Pinpoint the cell where the given text exists, returning its (X, Y) midpoint coordinate. 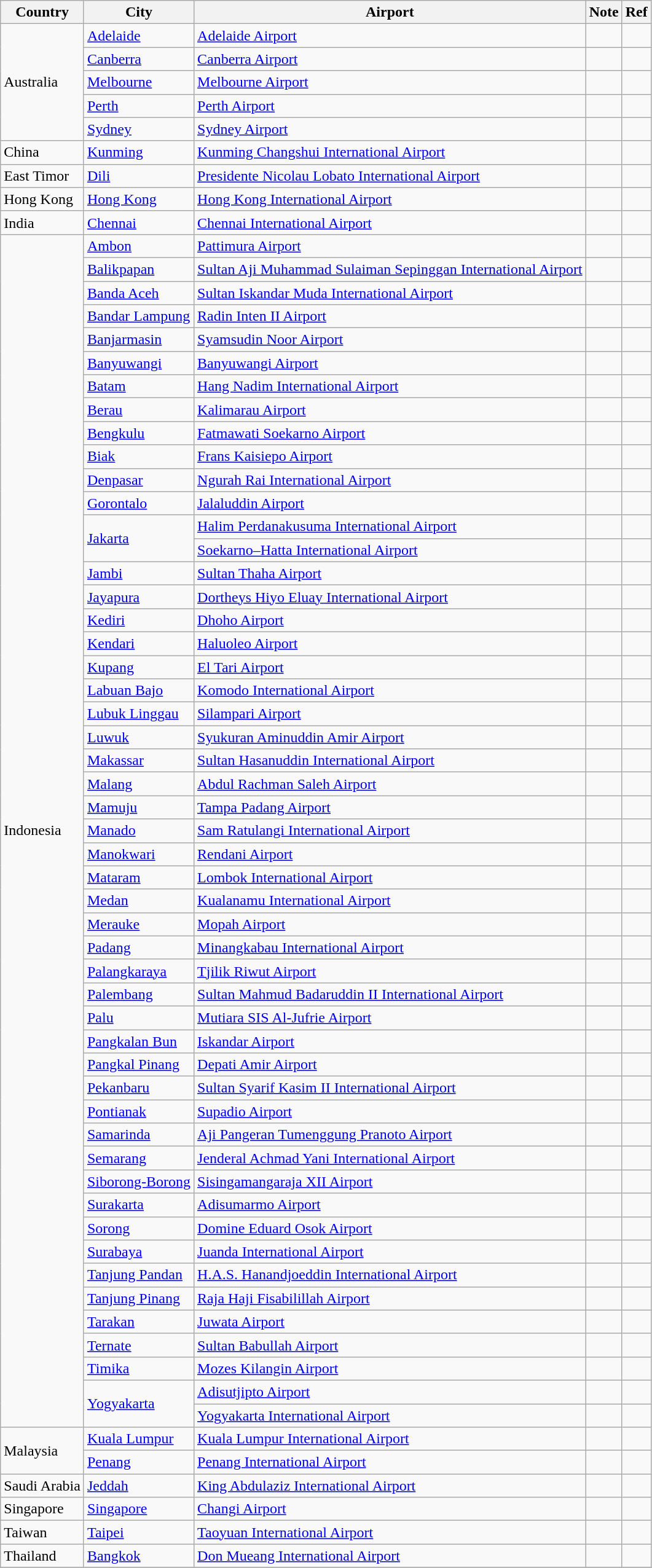
Ambon (139, 246)
Hang Nadim International Airport (390, 386)
Adisumarmo Airport (390, 1205)
Frans Kaisiepo Airport (390, 457)
Tampa Padang Airport (390, 807)
Syukuran Aminuddin Amir Airport (390, 737)
Kuala Lumpur (139, 1439)
Lombok International Airport (390, 877)
Hong Kong International Airport (390, 199)
Manokwari (139, 854)
Balikpapan (139, 269)
Semarang (139, 1158)
Palangkaraya (139, 971)
Sultan Mahmud Badaruddin II International Airport (390, 994)
Haluoleo Airport (390, 643)
City (139, 12)
Sorong (139, 1228)
Depati Amir Airport (390, 1065)
Kunming (139, 152)
Sydney (139, 129)
Siborong-Borong (139, 1182)
Soekarno–Hatta International Airport (390, 550)
Sultan Aji Muhammad Sulaiman Sepinggan International Airport (390, 269)
India (42, 222)
Medan (139, 901)
Kupang (139, 667)
Sultan Syarif Kasim II International Airport (390, 1088)
Dhoho Airport (390, 620)
Berau (139, 410)
Taiwan (42, 1532)
Silampari Airport (390, 714)
Canberra Airport (390, 59)
Sultan Hasanuddin International Airport (390, 761)
Banyuwangi (139, 363)
Kediri (139, 620)
Minangkabau International Airport (390, 947)
Dili (139, 176)
Jayapura (139, 597)
Samarinda (139, 1135)
Tjilik Riwut Airport (390, 971)
Bangkok (139, 1556)
Halim Perdanakusuma International Airport (390, 527)
Melbourne (139, 82)
Canberra (139, 59)
Bengkulu (139, 433)
Kunming Changshui International Airport (390, 152)
Malang (139, 784)
Supadio Airport (390, 1111)
Taipei (139, 1532)
Palembang (139, 994)
Manado (139, 831)
Raja Haji Fisabilillah Airport (390, 1298)
Perth (139, 106)
Mataram (139, 877)
Pangkalan Bun (139, 1041)
Radin Inten II Airport (390, 316)
Sultan Babullah Airport (390, 1345)
Melbourne Airport (390, 82)
Sultan Iskandar Muda International Airport (390, 293)
Banyuwangi Airport (390, 363)
Makassar (139, 761)
Lubuk Linggau (139, 714)
Gorontalo (139, 503)
Banjarmasin (139, 340)
Chennai International Airport (390, 222)
Jalaluddin Airport (390, 503)
Pangkal Pinang (139, 1065)
Adisutjipto Airport (390, 1392)
Juanda International Airport (390, 1252)
Jakarta (139, 538)
Kalimarau Airport (390, 410)
Banda Aceh (139, 293)
Merauke (139, 924)
Pekanbaru (139, 1088)
Batam (139, 386)
Juwata Airport (390, 1322)
Perth Airport (390, 106)
Sisingamangaraja XII Airport (390, 1182)
Airport (390, 12)
Komodo International Airport (390, 691)
Indonesia (42, 831)
Chennai (139, 222)
H.A.S. Hanandjoeddin International Airport (390, 1275)
Adelaide Airport (390, 36)
El Tari Airport (390, 667)
Pattimura Airport (390, 246)
Ngurah Rai International Airport (390, 480)
Ref (637, 12)
Sydney Airport (390, 129)
Yogyakarta International Airport (390, 1415)
Jenderal Achmad Yani International Airport (390, 1158)
Saudi Arabia (42, 1486)
East Timor (42, 176)
Ternate (139, 1345)
Tanjung Pinang (139, 1298)
King Abdulaziz International Airport (390, 1486)
Jambi (139, 573)
Tarakan (139, 1322)
Palu (139, 1017)
Jeddah (139, 1486)
Luwuk (139, 737)
Pontianak (139, 1111)
Penang (139, 1462)
Timika (139, 1368)
Taoyuan International Airport (390, 1532)
Bandar Lampung (139, 316)
Note (603, 12)
Surakarta (139, 1205)
Denpasar (139, 480)
Padang (139, 947)
Kendari (139, 643)
Changi Airport (390, 1509)
Penang International Airport (390, 1462)
Sultan Thaha Airport (390, 573)
Yogyakarta (139, 1403)
Iskandar Airport (390, 1041)
Don Mueang International Airport (390, 1556)
Abdul Rachman Saleh Airport (390, 784)
Country (42, 12)
Kualanamu International Airport (390, 901)
Mamuju (139, 807)
Rendani Airport (390, 854)
Aji Pangeran Tumenggung Pranoto Airport (390, 1135)
Presidente Nicolau Lobato International Airport (390, 176)
Syamsudin Noor Airport (390, 340)
Biak (139, 457)
Mopah Airport (390, 924)
Mutiara SIS Al-Jufrie Airport (390, 1017)
Thailand (42, 1556)
China (42, 152)
Dortheys Hiyo Eluay International Airport (390, 597)
Kuala Lumpur International Airport (390, 1439)
Domine Eduard Osok Airport (390, 1228)
Fatmawati Soekarno Airport (390, 433)
Sam Ratulangi International Airport (390, 831)
Mozes Kilangin Airport (390, 1368)
Malaysia (42, 1451)
Surabaya (139, 1252)
Adelaide (139, 36)
Tanjung Pandan (139, 1275)
Australia (42, 82)
Labuan Bajo (139, 691)
